Extract the [x, y] coordinate from the center of the cell holding the provided text.  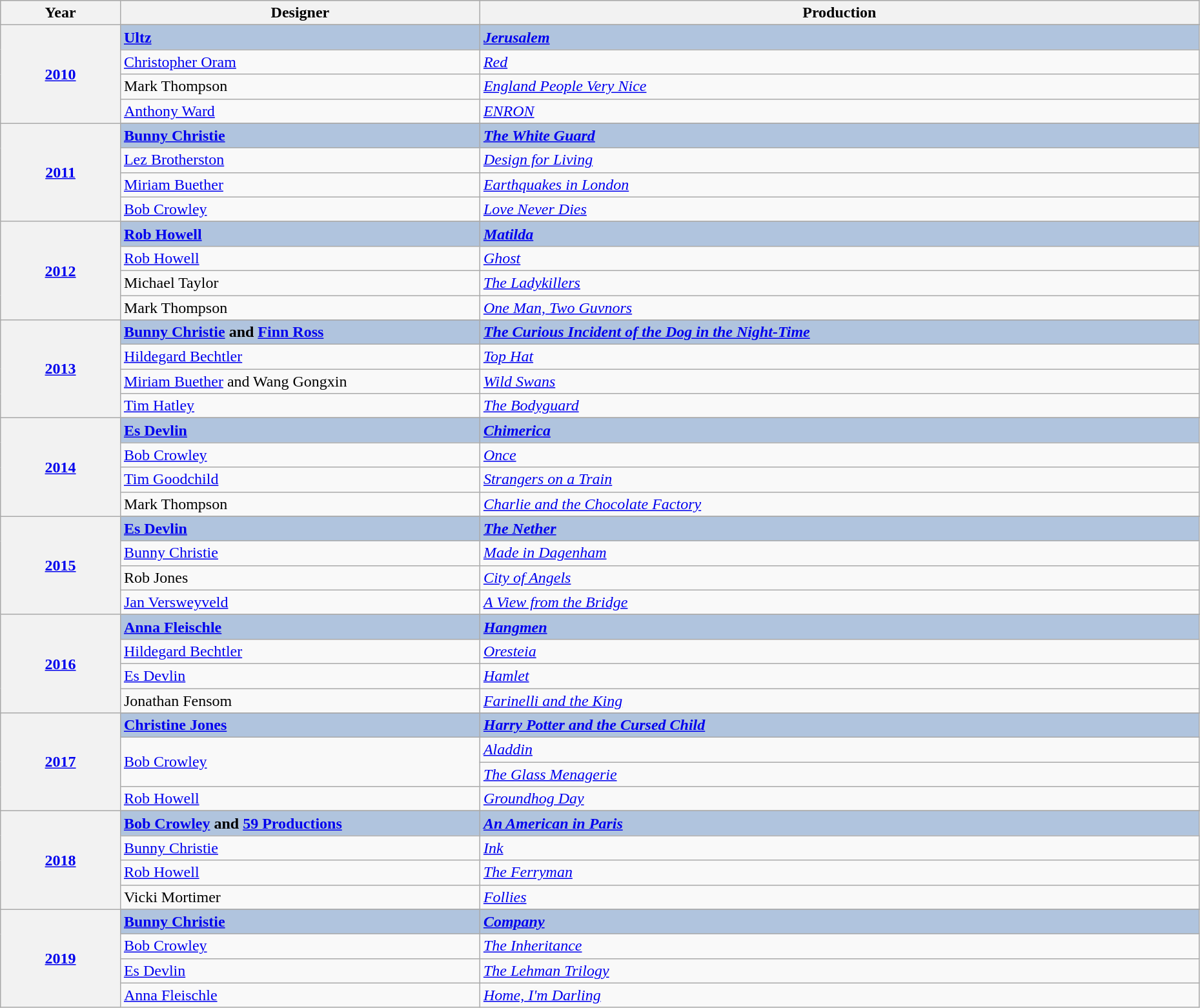
2014 [61, 467]
2012 [61, 270]
Hangmen [839, 627]
Ink [839, 848]
ENRON [839, 111]
Harry Potter and the Cursed Child [839, 725]
Farinelli and the King [839, 700]
Bob Crowley and 59 Productions [300, 823]
Tim Goodchild [300, 479]
The Glass Menagerie [839, 774]
Love Never Dies [839, 209]
Oresteia [839, 651]
Design for Living [839, 160]
Red [839, 62]
The White Guard [839, 136]
Christopher Oram [300, 62]
Once [839, 455]
Company [839, 922]
Matilda [839, 234]
The Lehman Trilogy [839, 971]
2013 [61, 369]
Tim Hatley [300, 406]
Top Hat [839, 357]
Jan Versweyveld [300, 602]
2017 [61, 762]
The Ladykillers [839, 283]
England People Very Nice [839, 86]
The Curious Incident of the Dog in the Night-Time [839, 332]
Year [61, 13]
Follies [839, 897]
The Ferryman [839, 872]
City of Angels [839, 578]
Lez Brotherston [300, 160]
Charlie and the Chocolate Factory [839, 504]
Ultz [300, 37]
2010 [61, 74]
Strangers on a Train [839, 479]
Hamlet [839, 676]
Rob Jones [300, 578]
Designer [300, 13]
Ghost [839, 258]
Jonathan Fensom [300, 700]
2015 [61, 565]
Earthquakes in London [839, 185]
Christine Jones [300, 725]
Michael Taylor [300, 283]
Aladdin [839, 750]
The Nether [839, 529]
Made in Dagenham [839, 553]
Anthony Ward [300, 111]
One Man, Two Guvnors [839, 308]
Vicki Mortimer [300, 897]
Bunny Christie and Finn Ross [300, 332]
The Inheritance [839, 946]
Jerusalem [839, 37]
Miriam Buether and Wang Gongxin [300, 381]
Production [839, 13]
Miriam Buether [300, 185]
Wild Swans [839, 381]
2016 [61, 663]
2019 [61, 958]
An American in Paris [839, 823]
2018 [61, 860]
2011 [61, 172]
Chimerica [839, 430]
A View from the Bridge [839, 602]
The Bodyguard [839, 406]
Groundhog Day [839, 799]
Home, I'm Darling [839, 995]
